Return the [X, Y] coordinate for the center point of the cell that contains the specified text.  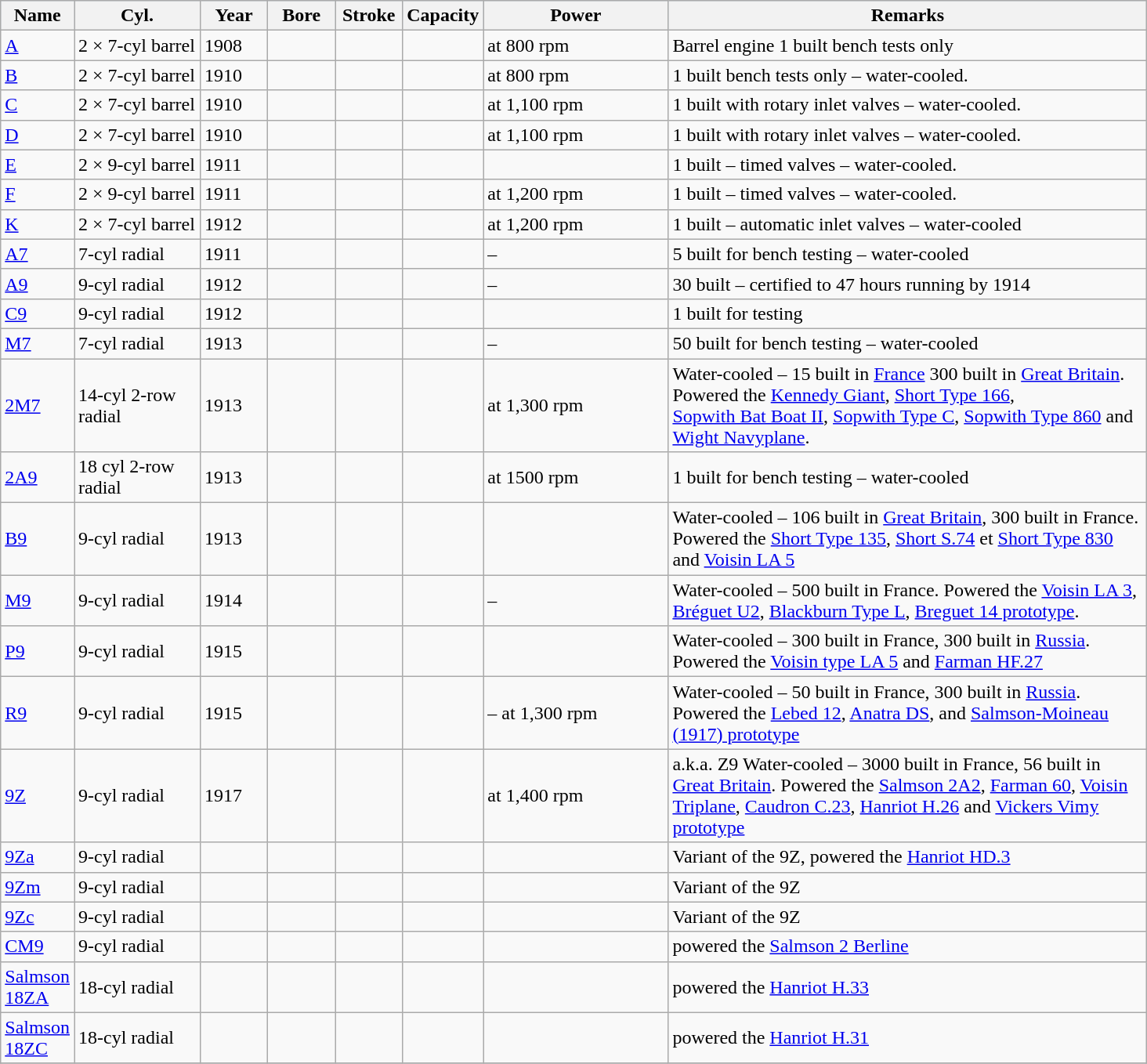
powered the Hanriot H.33 [907, 987]
A7 [38, 254]
C9 [38, 313]
9Za [38, 857]
18 cyl 2-row radial [136, 478]
A9 [38, 284]
1 built – automatic inlet valves – water-cooled [907, 224]
at 1500 rpm [576, 478]
Water-cooled – 300 built in France, 300 built in Russia. Powered the Voisin type LA 5 and Farman HF.27 [907, 652]
Bore [302, 16]
Name [38, 16]
1 built for testing [907, 313]
– at 1,300 rpm [576, 713]
at 1,400 rpm [576, 796]
1917 [234, 796]
Salmson 18ZC [38, 1037]
Remarks [907, 16]
powered the Hanriot H.31 [907, 1037]
1 built for bench testing – water-cooled [907, 478]
9Zm [38, 887]
14-cyl 2-row radial [136, 406]
2A9 [38, 478]
Water-cooled – 106 built in Great Britain, 300 built in France. Powered the Short Type 135, Short S.74 et Short Type 830 and Voisin LA 5 [907, 539]
D [38, 135]
2M7 [38, 406]
R9 [38, 713]
50 built for bench testing – water-cooled [907, 343]
Barrel engine 1 built bench tests only [907, 45]
E [38, 165]
A [38, 45]
M7 [38, 343]
5 built for bench testing – water-cooled [907, 254]
Cyl. [136, 16]
9Z [38, 796]
Power [576, 16]
B [38, 75]
powered the Salmson 2 Berline [907, 946]
M9 [38, 600]
Stroke [369, 16]
1908 [234, 45]
B9 [38, 539]
Variant of the 9Z, powered the Hanriot HD.3 [907, 857]
P9 [38, 652]
Water-cooled – 50 built in France, 300 built in Russia. Powered the Lebed 12, Anatra DS, and Salmson-Moineau (1917) prototype [907, 713]
K [38, 224]
C [38, 105]
30 built – certified to 47 hours running by 1914 [907, 284]
1 built bench tests only – water-cooled. [907, 75]
1914 [234, 600]
F [38, 194]
9Zc [38, 917]
CM9 [38, 946]
Year [234, 16]
Water-cooled – 500 built in France. Powered the Voisin LA 3, Bréguet U2, Blackburn Type L, Breguet 14 prototype. [907, 600]
Salmson 18ZA [38, 987]
Capacity [443, 16]
at 1,300 rpm [576, 406]
